Determine the (x, y) coordinate at the center of the cell enclosing the given text.  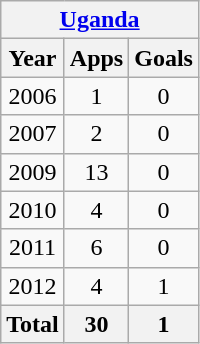
Uganda (100, 20)
2011 (33, 248)
Apps (96, 58)
Goals (164, 58)
2006 (33, 96)
Total (33, 324)
13 (96, 172)
2010 (33, 210)
30 (96, 324)
6 (96, 248)
2009 (33, 172)
2 (96, 134)
2012 (33, 286)
Year (33, 58)
2007 (33, 134)
